For the text-containing cell, return its midpoint in [x, y] coordinate format. 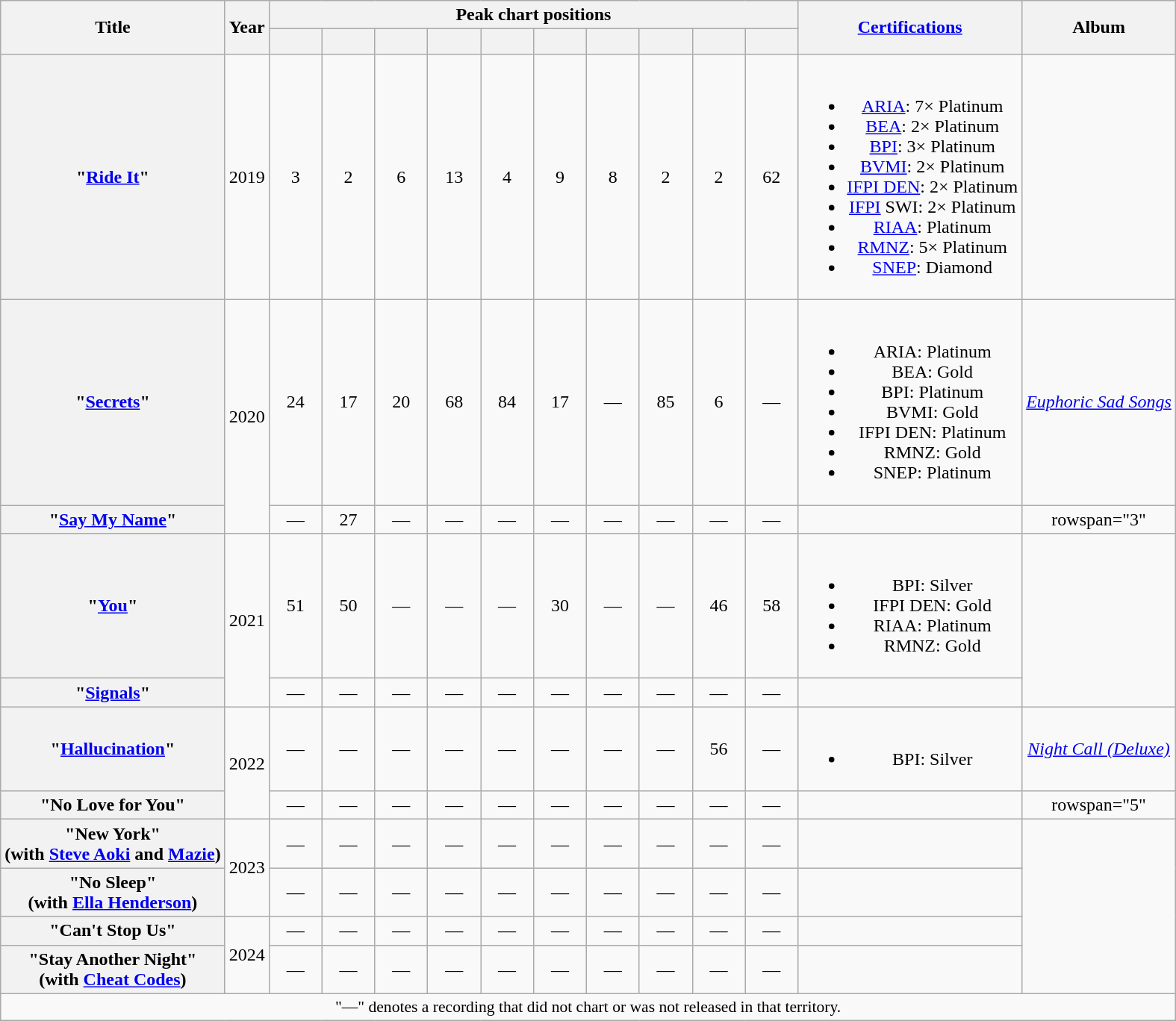
3 [296, 176]
"Can't Stop Us" [113, 931]
Title [113, 28]
"No Sleep"(with Ella Henderson) [113, 893]
9 [560, 176]
2019 [246, 176]
Peak chart positions [533, 15]
rowspan="3" [1099, 519]
2023 [246, 868]
Year [246, 28]
2021 [246, 620]
BPI: Silver [910, 749]
68 [454, 403]
Euphoric Sad Songs [1099, 403]
50 [348, 606]
rowspan="5" [1099, 805]
"Secrets" [113, 403]
"—" denotes a recording that did not chart or was not released in that territory. [588, 1007]
2024 [246, 955]
27 [348, 519]
"Say My Name" [113, 519]
84 [508, 403]
"New York" (with Steve Aoki and Mazie) [113, 843]
30 [560, 606]
"No Love for You" [113, 805]
58 [772, 606]
62 [772, 176]
"Hallucination" [113, 749]
24 [296, 403]
2020 [246, 416]
2022 [246, 763]
46 [718, 606]
"Ride It" [113, 176]
Certifications [910, 28]
13 [454, 176]
85 [666, 403]
4 [508, 176]
Night Call (Deluxe) [1099, 749]
56 [718, 749]
51 [296, 606]
BPI: SilverIFPI DEN: GoldRIAA: PlatinumRMNZ: Gold [910, 606]
"Signals" [113, 693]
ARIA: PlatinumBEA: GoldBPI: PlatinumBVMI: GoldIFPI DEN: PlatinumRMNZ: GoldSNEP: Platinum [910, 403]
20 [402, 403]
"You" [113, 606]
8 [612, 176]
Album [1099, 28]
"Stay Another Night"(with Cheat Codes) [113, 969]
